Search for the cell housing the specified text and yield its (x, y) center coordinate. 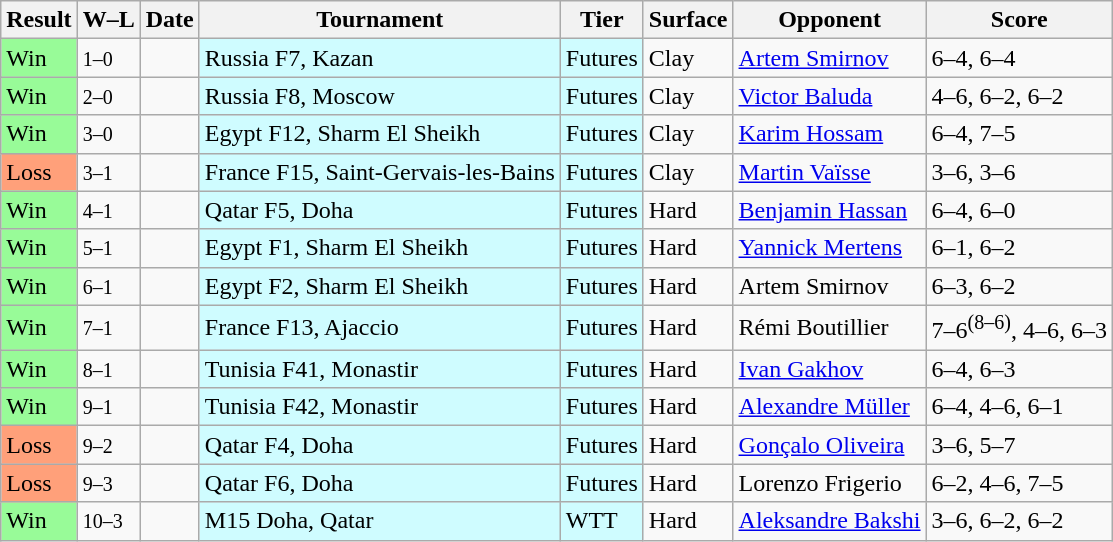
Russia F8, Moscow (380, 96)
6–4, 4–6, 6–1 (1019, 407)
1–0 (108, 58)
Qatar F4, Doha (380, 445)
4–6, 6–2, 6–2 (1019, 96)
9–2 (108, 445)
6–4, 6–4 (1019, 58)
Lorenzo Frigerio (830, 483)
Egypt F12, Sharm El Sheikh (380, 134)
Ivan Gakhov (830, 369)
Karim Hossam (830, 134)
Egypt F2, Sharm El Sheikh (380, 286)
France F15, Saint-Gervais-les-Bains (380, 172)
M15 Doha, Qatar (380, 521)
Tournament (380, 20)
Score (1019, 20)
France F13, Ajaccio (380, 328)
3–6, 3–6 (1019, 172)
Date (170, 20)
6–4, 7–5 (1019, 134)
Qatar F6, Doha (380, 483)
W–L (108, 20)
3–6, 6–2, 6–2 (1019, 521)
6–4, 6–3 (1019, 369)
Victor Baluda (830, 96)
6–3, 6–2 (1019, 286)
Alexandre Müller (830, 407)
8–1 (108, 369)
Benjamin Hassan (830, 210)
Egypt F1, Sharm El Sheikh (380, 248)
10–3 (108, 521)
6–1, 6–2 (1019, 248)
6–1 (108, 286)
3–6, 5–7 (1019, 445)
2–0 (108, 96)
9–1 (108, 407)
Martin Vaïsse (830, 172)
4–1 (108, 210)
7–6(8–6), 4–6, 6–3 (1019, 328)
Opponent (830, 20)
Russia F7, Kazan (380, 58)
Rémi Boutillier (830, 328)
Tier (602, 20)
Qatar F5, Doha (380, 210)
6–4, 6–0 (1019, 210)
9–3 (108, 483)
WTT (602, 521)
6–2, 4–6, 7–5 (1019, 483)
3–1 (108, 172)
Result (39, 20)
Tunisia F42, Monastir (380, 407)
Yannick Mertens (830, 248)
Gonçalo Oliveira (830, 445)
Tunisia F41, Monastir (380, 369)
5–1 (108, 248)
7–1 (108, 328)
Surface (688, 20)
3–0 (108, 134)
Aleksandre Bakshi (830, 521)
